Search for the cell housing the specified text and yield its (X, Y) center coordinate. 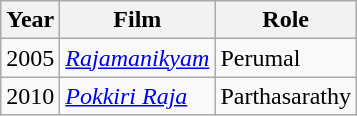
Year (30, 20)
2010 (30, 96)
2005 (30, 58)
Pokkiri Raja (138, 96)
Perumal (286, 58)
Film (138, 20)
Parthasarathy (286, 96)
Rajamanikyam (138, 58)
Role (286, 20)
